Detect which cell encompasses the target text, then output its (X, Y) center coordinate. 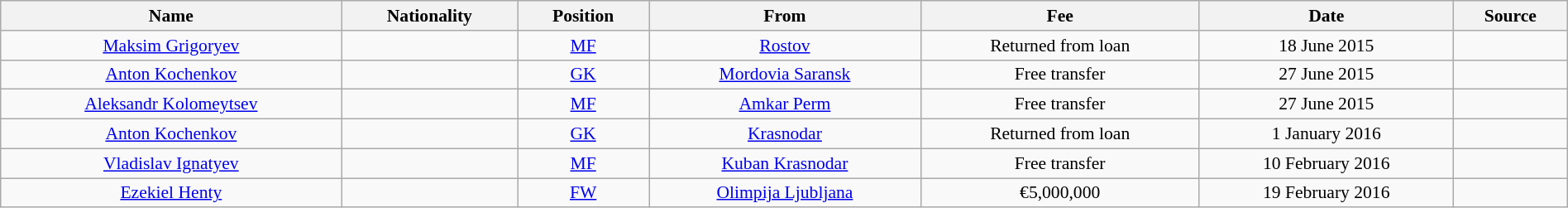
From (786, 16)
Name (171, 16)
Rostov (786, 46)
Mordovia Saransk (786, 75)
Fee (1060, 16)
Ezekiel Henty (171, 193)
Nationality (430, 16)
Olimpija Ljubljana (786, 193)
Vladislav Ignatyev (171, 163)
Date (1327, 16)
Maksim Grigoryev (171, 46)
Krasnodar (786, 134)
Kuban Krasnodar (786, 163)
18 June 2015 (1327, 46)
Source (1510, 16)
FW (584, 193)
10 February 2016 (1327, 163)
1 January 2016 (1327, 134)
Position (584, 16)
€5,000,000 (1060, 193)
Amkar Perm (786, 104)
Aleksandr Kolomeytsev (171, 104)
19 February 2016 (1327, 193)
